Identify which cell holds the provided text, then report its [x, y] central coordinate. 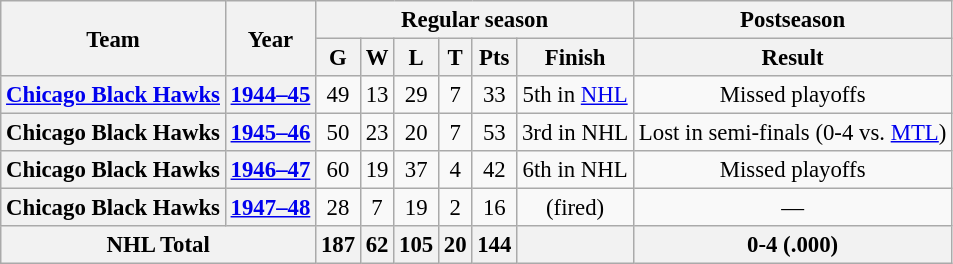
Finish [576, 58]
28 [338, 208]
2 [456, 208]
6th in NHL [576, 170]
62 [376, 245]
5th in NHL [576, 95]
49 [338, 95]
60 [338, 170]
33 [494, 95]
3rd in NHL [576, 133]
23 [376, 133]
G [338, 58]
W [376, 58]
13 [376, 95]
16 [494, 208]
50 [338, 133]
Postseason [793, 20]
— [793, 208]
Regular season [475, 20]
144 [494, 245]
Result [793, 58]
187 [338, 245]
1947–48 [270, 208]
Pts [494, 58]
NHL Total [158, 245]
105 [416, 245]
1944–45 [270, 95]
1946–47 [270, 170]
Lost in semi-finals (0-4 vs. MTL) [793, 133]
53 [494, 133]
T [456, 58]
0-4 (.000) [793, 245]
42 [494, 170]
29 [416, 95]
1945–46 [270, 133]
37 [416, 170]
(fired) [576, 208]
Year [270, 38]
4 [456, 170]
L [416, 58]
Team [114, 38]
